Output the [x, y] coordinate of the center of the cell containing the given text.  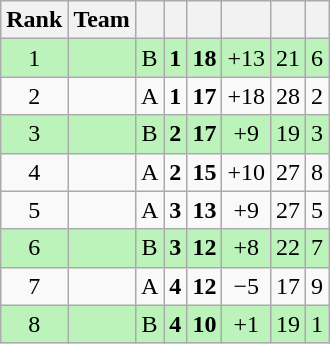
+10 [246, 172]
+13 [246, 58]
13 [204, 210]
Rank [34, 20]
21 [288, 58]
15 [204, 172]
9 [318, 286]
+1 [246, 324]
10 [204, 324]
28 [288, 96]
+18 [246, 96]
18 [204, 58]
Team [102, 20]
−5 [246, 286]
+8 [246, 248]
22 [288, 248]
